Determine the (x, y) coordinate at the center of the cell enclosing the given text.  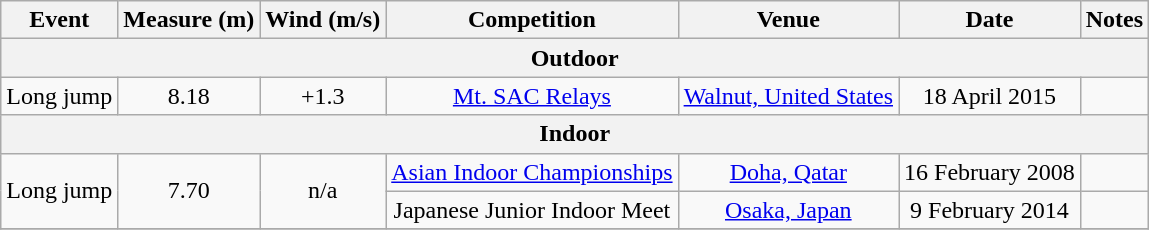
Competition (532, 20)
Asian Indoor Championships (532, 172)
Event (60, 20)
18 April 2015 (990, 96)
Walnut, United States (788, 96)
Wind (m/s) (323, 20)
9 February 2014 (990, 210)
Doha, Qatar (788, 172)
Indoor (575, 134)
Mt. SAC Relays (532, 96)
Japanese Junior Indoor Meet (532, 210)
16 February 2008 (990, 172)
Venue (788, 20)
Notes (1114, 20)
8.18 (189, 96)
Osaka, Japan (788, 210)
Date (990, 20)
7.70 (189, 191)
Outdoor (575, 58)
Measure (m) (189, 20)
n/a (323, 191)
+1.3 (323, 96)
